Identify which cell holds the provided text, then report its (X, Y) central coordinate. 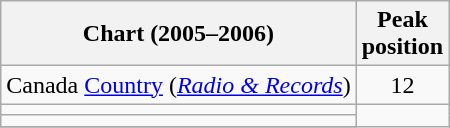
12 (402, 85)
Peakposition (402, 34)
Canada Country (Radio & Records) (178, 85)
Chart (2005–2006) (178, 34)
